Provide the [x, y] coordinate of the cell's center where the given text is located.  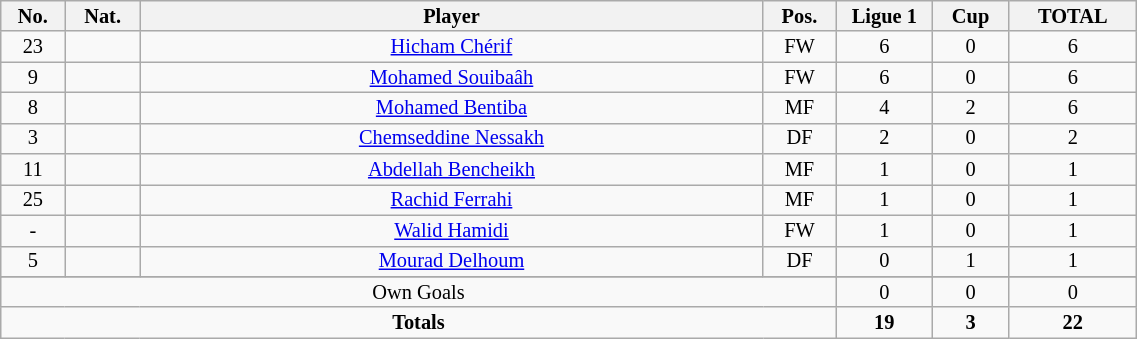
Walid Hamidi [452, 230]
9 [33, 78]
TOTAL [1073, 16]
- [33, 230]
4 [884, 108]
No. [33, 16]
8 [33, 108]
Totals [418, 322]
5 [33, 262]
Pos. [800, 16]
11 [33, 170]
Rachid Ferrahi [452, 200]
25 [33, 200]
Ligue 1 [884, 16]
23 [33, 46]
Chemseddine Nessakh [452, 138]
Own Goals [418, 292]
Cup [970, 16]
Mohamed Bentiba [452, 108]
Mourad Delhoum [452, 262]
Nat. [102, 16]
22 [1073, 322]
19 [884, 322]
Abdellah Bencheikh [452, 170]
Player [452, 16]
Hicham Chérif [452, 46]
Mohamed Souibaâh [452, 78]
